Locate the cell with the specified text and output its (X, Y) center coordinate. 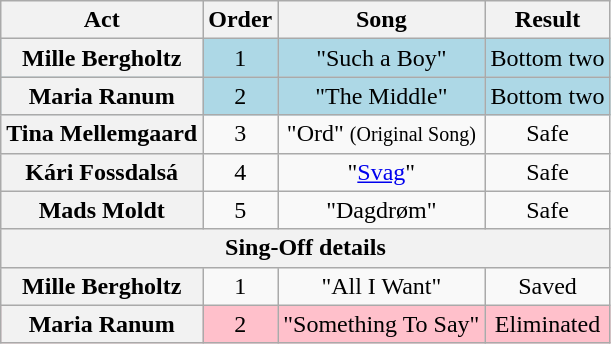
3 (240, 134)
"Dagdrøm" (382, 210)
Result (548, 20)
4 (240, 172)
Tina Mellemgaard (102, 134)
"Ord" (Original Song) (382, 134)
"Svag" (382, 172)
"Such a Boy" (382, 58)
Order (240, 20)
Kári Fossdalsá (102, 172)
"All I Want" (382, 286)
"The Middle" (382, 96)
"Something To Say" (382, 324)
Mads Moldt (102, 210)
5 (240, 210)
Eliminated (548, 324)
Song (382, 20)
Saved (548, 286)
Sing-Off details (306, 248)
Act (102, 20)
